Return the (X, Y) coordinate for the center point of the cell that contains the specified text.  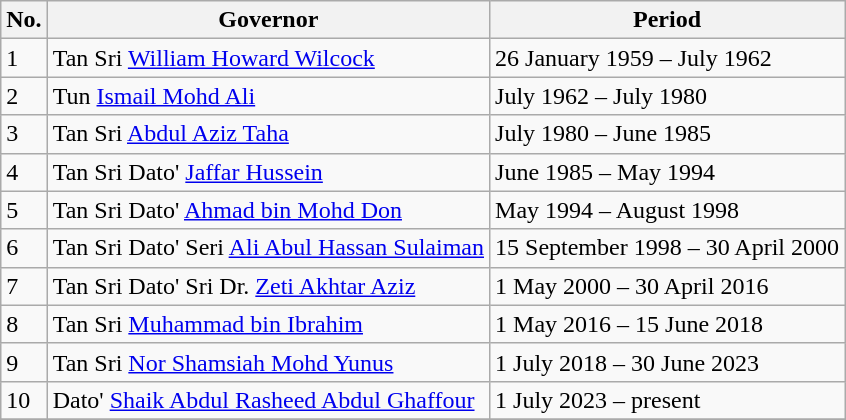
July 1980 – June 1985 (668, 134)
1 May 2016 – 15 June 2018 (668, 324)
15 September 1998 – 30 April 2000 (668, 248)
2 (24, 96)
Tan Sri Dato' Sri Dr. Zeti Akhtar Aziz (268, 286)
1 (24, 58)
May 1994 – August 1998 (668, 210)
8 (24, 324)
Tan Sri Muhammad bin Ibrahim (268, 324)
6 (24, 248)
June 1985 – May 1994 (668, 172)
7 (24, 286)
Tan Sri William Howard Wilcock (268, 58)
Tun Ismail Mohd Ali (268, 96)
Governor (268, 20)
1 July 2018 – 30 June 2023 (668, 362)
Tan Sri Abdul Aziz Taha (268, 134)
9 (24, 362)
1 July 2023 – present (668, 400)
Period (668, 20)
10 (24, 400)
Tan Sri Dato' Seri Ali Abul Hassan Sulaiman (268, 248)
5 (24, 210)
Tan Sri Nor Shamsiah Mohd Yunus (268, 362)
26 January 1959 – July 1962 (668, 58)
No. (24, 20)
1 May 2000 – 30 April 2016 (668, 286)
July 1962 – July 1980 (668, 96)
Tan Sri Dato' Ahmad bin Mohd Don (268, 210)
Tan Sri Dato' Jaffar Hussein (268, 172)
3 (24, 134)
Dato' Shaik Abdul Rasheed Abdul Ghaffour (268, 400)
4 (24, 172)
